Output the [X, Y] coordinate of the center of the cell containing the given text.  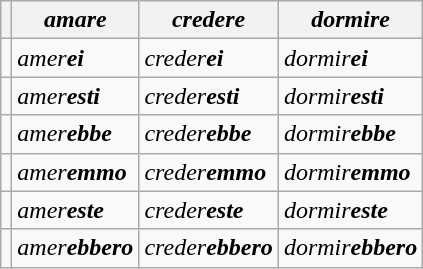
crederebbero [208, 248]
amerebbe [76, 134]
dormirei [350, 58]
dormirebbe [350, 134]
credere [208, 20]
amerebbero [76, 248]
dormireste [350, 210]
crederebbe [208, 134]
dormiremmo [350, 172]
ameresti [76, 96]
amare [76, 20]
amereste [76, 210]
credereste [208, 210]
dormire [350, 20]
amerei [76, 58]
dormirebbero [350, 248]
crederei [208, 58]
ameremmo [76, 172]
crederemmo [208, 172]
dormiresti [350, 96]
crederesti [208, 96]
